Provide the [X, Y] coordinate of the cell's center where the given text is located.  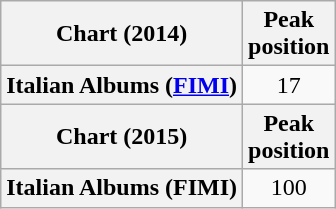
100 [289, 188]
Chart (2015) [122, 136]
Chart (2014) [122, 34]
17 [289, 85]
